Detect which cell encompasses the target text, then output its (x, y) center coordinate. 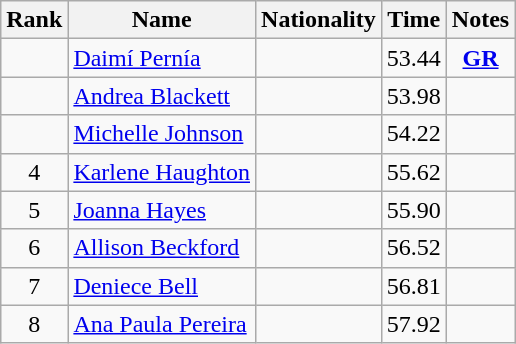
53.98 (414, 96)
Michelle Johnson (162, 134)
GR (480, 58)
Andrea Blackett (162, 96)
55.90 (414, 210)
Notes (480, 20)
54.22 (414, 134)
7 (34, 286)
4 (34, 172)
Allison Beckford (162, 248)
57.92 (414, 324)
56.81 (414, 286)
Time (414, 20)
Nationality (319, 20)
Daimí Pernía (162, 58)
8 (34, 324)
Deniece Bell (162, 286)
53.44 (414, 58)
Rank (34, 20)
55.62 (414, 172)
Joanna Hayes (162, 210)
56.52 (414, 248)
6 (34, 248)
Name (162, 20)
5 (34, 210)
Karlene Haughton (162, 172)
Ana Paula Pereira (162, 324)
